Pinpoint the cell where the given text exists, returning its [X, Y] midpoint coordinate. 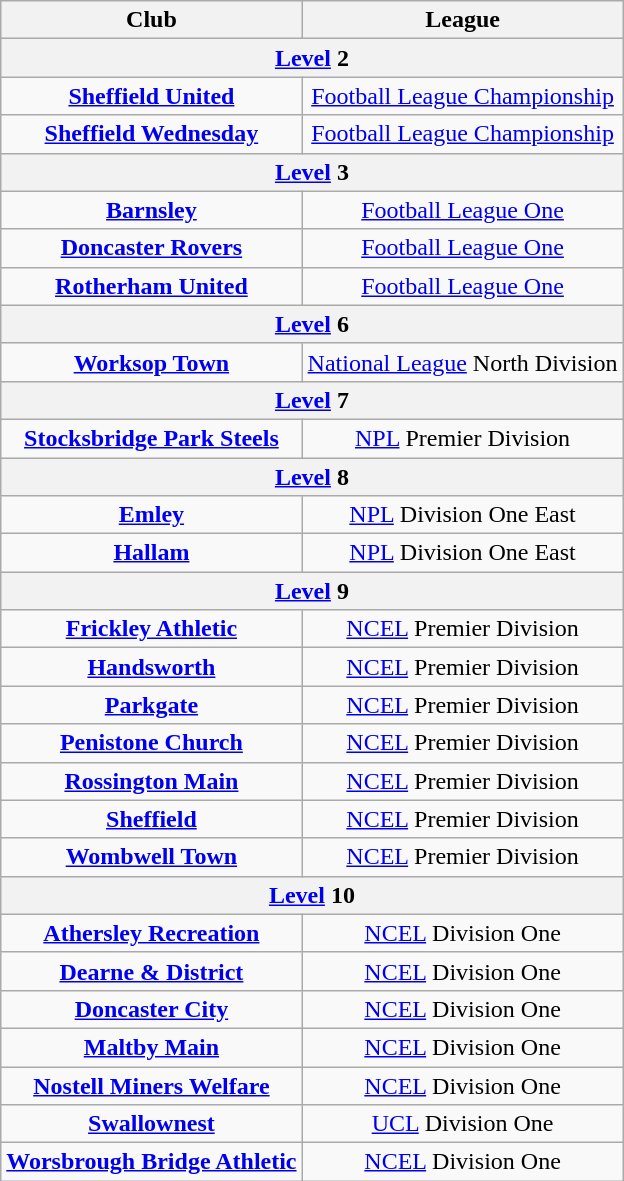
Club [152, 20]
Level 6 [312, 324]
Hallam [152, 553]
Level 9 [312, 591]
Dearne & District [152, 971]
Parkgate [152, 705]
Level 7 [312, 400]
Emley [152, 515]
Sheffield [152, 819]
Level 2 [312, 58]
Rossington Main [152, 781]
Athersley Recreation [152, 933]
UCL Division One [462, 1124]
Sheffield United [152, 96]
Rotherham United [152, 286]
Worksop Town [152, 362]
League [462, 20]
Nostell Miners Welfare [152, 1085]
Handsworth [152, 667]
Maltby Main [152, 1047]
Sheffield Wednesday [152, 134]
Barnsley [152, 210]
National League North Division [462, 362]
Doncaster City [152, 1009]
Level 10 [312, 895]
Doncaster Rovers [152, 248]
Swallownest [152, 1124]
Stocksbridge Park Steels [152, 438]
NPL Premier Division [462, 438]
Wombwell Town [152, 857]
Frickley Athletic [152, 629]
Worsbrough Bridge Athletic [152, 1162]
Level 3 [312, 172]
Level 8 [312, 477]
Penistone Church [152, 743]
